Determine the (x, y) coordinate at the center of the cell enclosing the given text.  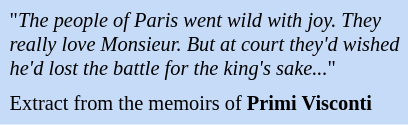
"The people of Paris went wild with joy. They really love Monsieur. But at court they'd wished he'd lost the battle for the king's sake..." (204, 46)
Extract from the memoirs of Primi Visconti (204, 104)
